Detect which cell encompasses the target text, then output its [X, Y] center coordinate. 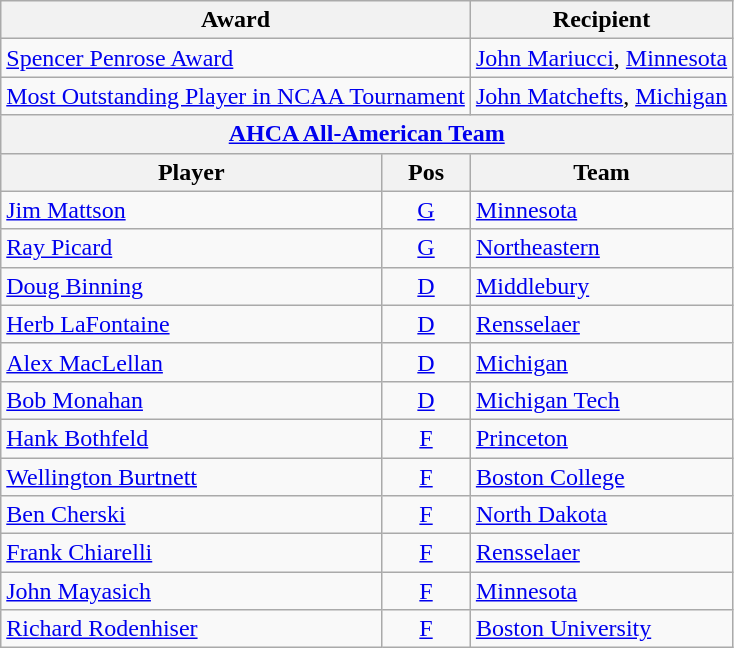
Michigan Tech [601, 400]
Wellington Burtnett [192, 477]
Frank Chiarelli [192, 553]
Recipient [601, 20]
Player [192, 172]
Hank Bothfeld [192, 438]
Bob Monahan [192, 400]
Alex MacLellan [192, 362]
Boston University [601, 629]
Jim Mattson [192, 210]
Spencer Penrose Award [236, 58]
Most Outstanding Player in NCAA Tournament [236, 96]
AHCA All-American Team [367, 134]
North Dakota [601, 515]
Doug Binning [192, 286]
Princeton [601, 438]
Ben Cherski [192, 515]
John Matchefts, Michigan [601, 96]
Award [236, 20]
Middlebury [601, 286]
Ray Picard [192, 248]
Michigan [601, 362]
Richard Rodenhiser [192, 629]
John Mayasich [192, 591]
Boston College [601, 477]
Northeastern [601, 248]
Herb LaFontaine [192, 324]
Team [601, 172]
Pos [426, 172]
John Mariucci, Minnesota [601, 58]
